Return the [x, y] coordinate for the center point of the cell that contains the specified text.  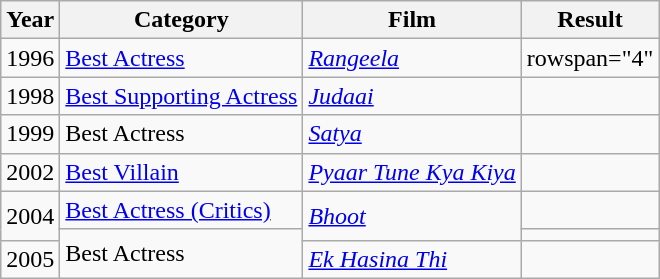
Bhoot [412, 216]
rowspan="4" [590, 58]
Result [590, 20]
Rangeela [412, 58]
Satya [412, 134]
1998 [30, 96]
Pyaar Tune Kya Kiya [412, 172]
1999 [30, 134]
Year [30, 20]
Ek Hasina Thi [412, 259]
Category [182, 20]
2004 [30, 216]
Judaai [412, 96]
Best Supporting Actress [182, 96]
2002 [30, 172]
Film [412, 20]
Best Villain [182, 172]
1996 [30, 58]
2005 [30, 259]
Best Actress (Critics) [182, 210]
